Identify which cell holds the provided text, then report its [X, Y] central coordinate. 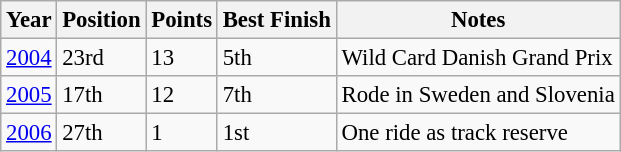
17th [102, 95]
Position [102, 20]
2005 [29, 95]
12 [182, 95]
Wild Card Danish Grand Prix [478, 58]
2004 [29, 58]
7th [276, 95]
1st [276, 133]
Best Finish [276, 20]
Notes [478, 20]
13 [182, 58]
Rode in Sweden and Slovenia [478, 95]
Year [29, 20]
23rd [102, 58]
Points [182, 20]
27th [102, 133]
One ride as track reserve [478, 133]
2006 [29, 133]
1 [182, 133]
5th [276, 58]
